Determine the (x, y) coordinate at the center of the cell enclosing the given text.  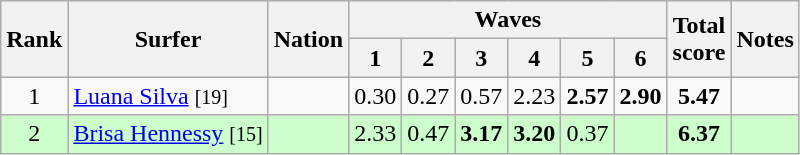
2.23 (534, 96)
Nation (308, 39)
Luana Silva [19] (168, 96)
0.27 (428, 96)
Rank (34, 39)
Brisa Hennessy [15] (168, 134)
3.17 (482, 134)
5.47 (699, 96)
6.37 (699, 134)
0.37 (588, 134)
3 (482, 58)
Waves (508, 20)
Notes (765, 39)
6 (640, 58)
Surfer (168, 39)
0.30 (376, 96)
0.47 (428, 134)
2.90 (640, 96)
3.20 (534, 134)
0.57 (482, 96)
5 (588, 58)
Totalscore (699, 39)
2.57 (588, 96)
2.33 (376, 134)
4 (534, 58)
